Locate the cell with the specified text and output its (x, y) center coordinate. 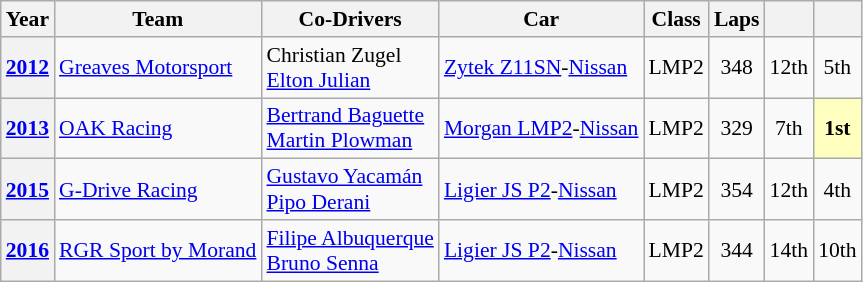
Co-Drivers (350, 19)
G-Drive Racing (158, 190)
344 (737, 250)
2015 (28, 190)
Zytek Z11SN-Nissan (542, 68)
Year (28, 19)
4th (838, 190)
2012 (28, 68)
14th (790, 250)
354 (737, 190)
Laps (737, 19)
Bertrand Baguette Martin Plowman (350, 128)
Team (158, 19)
Car (542, 19)
Gustavo Yacamán Pipo Derani (350, 190)
1st (838, 128)
Greaves Motorsport (158, 68)
5th (838, 68)
348 (737, 68)
OAK Racing (158, 128)
RGR Sport by Morand (158, 250)
2013 (28, 128)
Filipe Albuquerque Bruno Senna (350, 250)
Christian Zugel Elton Julian (350, 68)
10th (838, 250)
7th (790, 128)
Class (676, 19)
2016 (28, 250)
329 (737, 128)
Morgan LMP2-Nissan (542, 128)
